Extract the [X, Y] coordinate from the center of the cell holding the provided text.  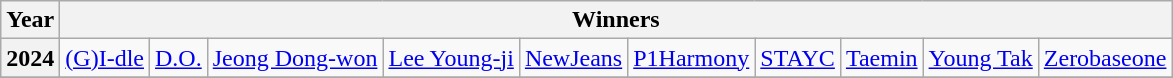
D.O. [179, 58]
Taemin [882, 58]
NewJeans [573, 58]
Young Tak [980, 58]
2024 [30, 58]
Zerobaseone [1105, 58]
Lee Young-ji [451, 58]
(G)I-dle [105, 58]
Winners [616, 20]
Year [30, 20]
Jeong Dong-won [295, 58]
STAYC [798, 58]
P1Harmony [692, 58]
